Extract the [x, y] coordinate from the center of the cell holding the provided text.  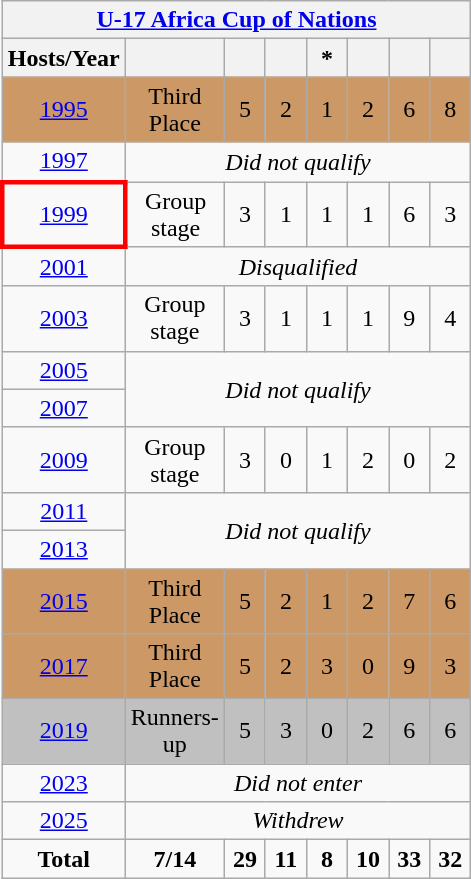
Total [64, 859]
29 [244, 859]
Disqualified [298, 267]
7 [410, 600]
1999 [64, 214]
2003 [64, 318]
2015 [64, 600]
U-17 Africa Cup of Nations [236, 20]
2017 [64, 666]
2023 [64, 783]
2001 [64, 267]
* [326, 58]
2025 [64, 821]
2005 [64, 370]
2011 [64, 511]
4 [450, 318]
10 [368, 859]
33 [410, 859]
Did not enter [298, 783]
7/14 [174, 859]
Withdrew [298, 821]
2009 [64, 460]
1997 [64, 162]
32 [450, 859]
2007 [64, 408]
2013 [64, 549]
11 [286, 859]
1995 [64, 110]
Runners-up [174, 732]
Hosts/Year [64, 58]
2019 [64, 732]
